Detect which cell encompasses the target text, then output its [x, y] center coordinate. 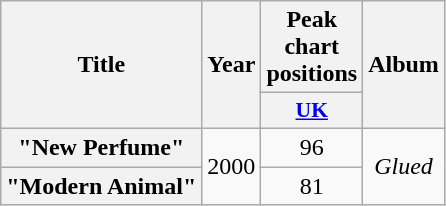
96 [312, 147]
Year [232, 65]
UK [312, 111]
2000 [232, 166]
"Modern Animal" [102, 185]
81 [312, 185]
"New Perfume" [102, 147]
Album [404, 65]
Peak chart positions [312, 47]
Title [102, 65]
Glued [404, 166]
